Capture the cell that displays the provided text and extract its (X, Y) central coordinate. 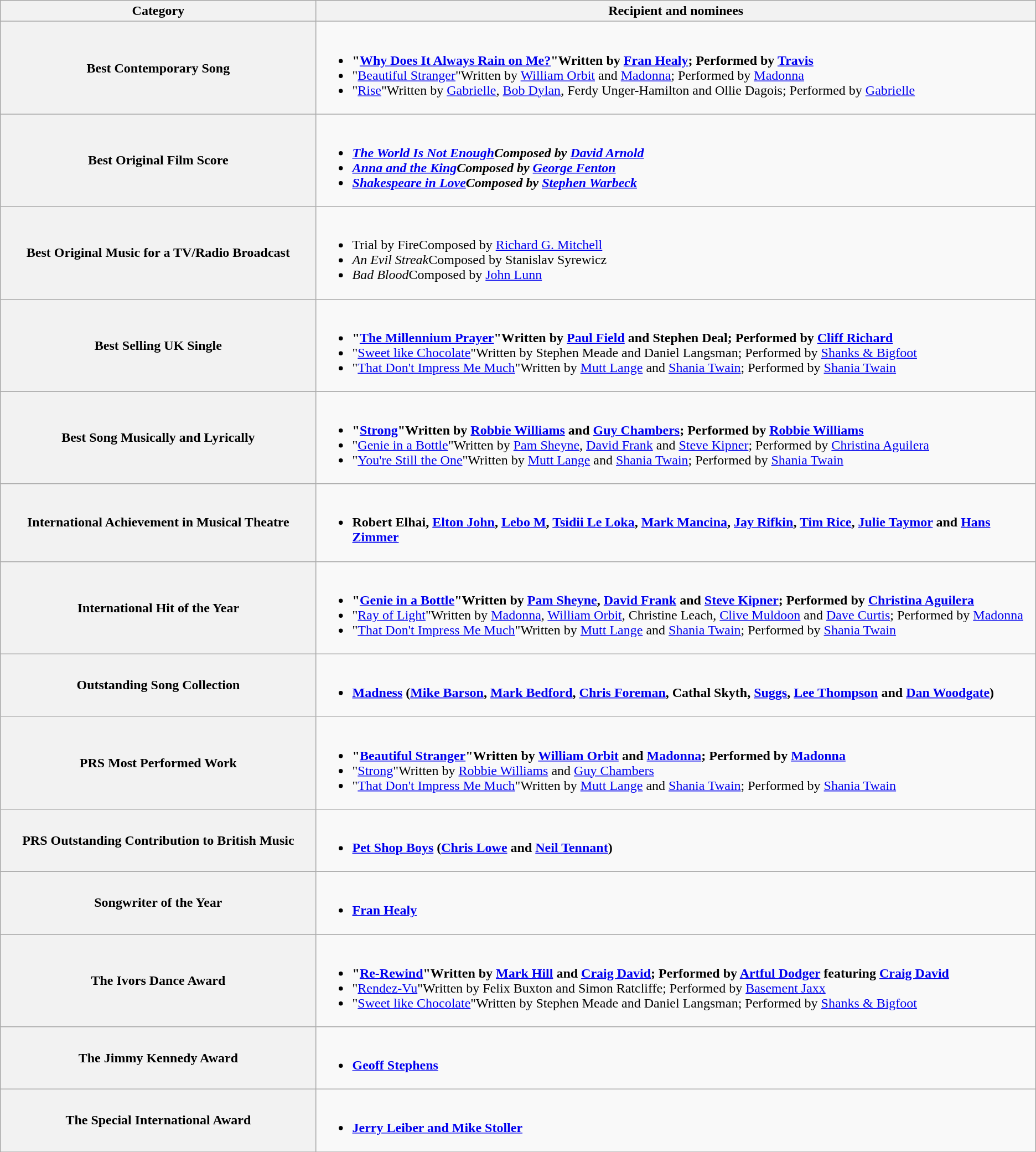
The Ivors Dance Award (158, 981)
Best Contemporary Song (158, 68)
Outstanding Song Collection (158, 685)
Trial by FireComposed by Richard G. MitchellAn Evil StreakComposed by Stanislav SyrewiczBad BloodComposed by John Lunn (676, 252)
Best Original Film Score (158, 161)
International Hit of the Year (158, 608)
The World Is Not EnoughComposed by David ArnoldAnna and the KingComposed by George FentonShakespeare in LoveComposed by Stephen Warbeck (676, 161)
Madness (Mike Barson, Mark Bedford, Chris Foreman, Cathal Skyth, Suggs, Lee Thompson and Dan Woodgate) (676, 685)
Songwriter of the Year (158, 902)
PRS Most Performed Work (158, 763)
Best Selling UK Single (158, 345)
The Jimmy Kennedy Award (158, 1058)
Category (158, 11)
Robert Elhai, Elton John, Lebo M, Tsidii Le Loka, Mark Mancina, Jay Rifkin, Tim Rice, Julie Taymor and Hans Zimmer (676, 523)
Jerry Leiber and Mike Stoller (676, 1120)
The Special International Award (158, 1120)
Best Original Music for a TV/Radio Broadcast (158, 252)
Pet Shop Boys (Chris Lowe and Neil Tennant) (676, 840)
PRS Outstanding Contribution to British Music (158, 840)
International Achievement in Musical Theatre (158, 523)
Recipient and nominees (676, 11)
Fran Healy (676, 902)
Best Song Musically and Lyrically (158, 437)
Geoff Stephens (676, 1058)
